Capture the cell that displays the provided text and extract its (x, y) central coordinate. 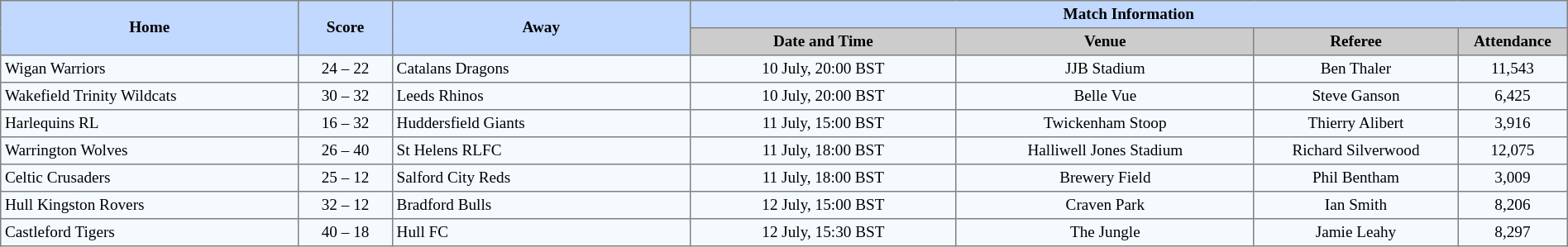
Referee (1355, 41)
Home (150, 28)
Ian Smith (1355, 205)
11 July, 15:00 BST (823, 124)
Belle Vue (1105, 96)
11,543 (1513, 69)
Craven Park (1105, 205)
Wakefield Trinity Wildcats (150, 96)
Match Information (1128, 15)
Wigan Warriors (150, 69)
Huddersfield Giants (541, 124)
Phil Bentham (1355, 178)
Castleford Tigers (150, 233)
Score (346, 28)
8,206 (1513, 205)
Hull Kingston Rovers (150, 205)
Catalans Dragons (541, 69)
30 – 32 (346, 96)
Salford City Reds (541, 178)
12 July, 15:00 BST (823, 205)
32 – 12 (346, 205)
16 – 32 (346, 124)
Celtic Crusaders (150, 178)
Warrington Wolves (150, 150)
The Jungle (1105, 233)
St Helens RLFC (541, 150)
12,075 (1513, 150)
JJB Stadium (1105, 69)
8,297 (1513, 233)
Thierry Alibert (1355, 124)
3,916 (1513, 124)
Leeds Rhinos (541, 96)
Jamie Leahy (1355, 233)
Steve Ganson (1355, 96)
Hull FC (541, 233)
Venue (1105, 41)
Ben Thaler (1355, 69)
Twickenham Stoop (1105, 124)
6,425 (1513, 96)
Brewery Field (1105, 178)
Harlequins RL (150, 124)
Attendance (1513, 41)
24 – 22 (346, 69)
Halliwell Jones Stadium (1105, 150)
26 – 40 (346, 150)
Date and Time (823, 41)
25 – 12 (346, 178)
Away (541, 28)
Bradford Bulls (541, 205)
3,009 (1513, 178)
12 July, 15:30 BST (823, 233)
Richard Silverwood (1355, 150)
40 – 18 (346, 233)
